Search for the cell housing the specified text and yield its (x, y) center coordinate. 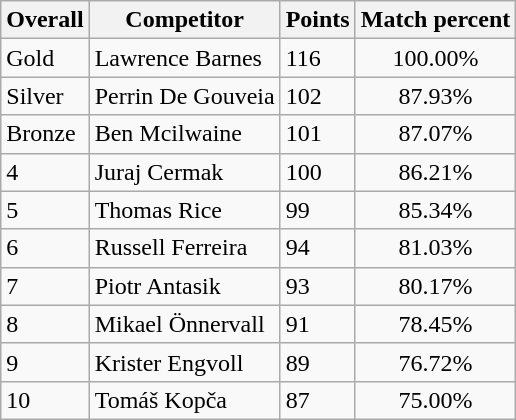
6 (45, 248)
91 (318, 324)
93 (318, 286)
Overall (45, 20)
81.03% (436, 248)
86.21% (436, 172)
5 (45, 210)
Piotr Antasik (184, 286)
99 (318, 210)
76.72% (436, 362)
101 (318, 134)
Juraj Cermak (184, 172)
8 (45, 324)
116 (318, 58)
Thomas Rice (184, 210)
102 (318, 96)
7 (45, 286)
87.07% (436, 134)
Gold (45, 58)
10 (45, 400)
89 (318, 362)
Match percent (436, 20)
Ben Mcilwaine (184, 134)
87 (318, 400)
78.45% (436, 324)
80.17% (436, 286)
87.93% (436, 96)
Mikael Önnervall (184, 324)
Krister Engvoll (184, 362)
Competitor (184, 20)
Silver (45, 96)
75.00% (436, 400)
Bronze (45, 134)
Perrin De Gouveia (184, 96)
Russell Ferreira (184, 248)
100 (318, 172)
Points (318, 20)
100.00% (436, 58)
85.34% (436, 210)
9 (45, 362)
94 (318, 248)
4 (45, 172)
Tomáš Kopča (184, 400)
Lawrence Barnes (184, 58)
